From the cell containing the given text, extract its center point as (X, Y) coordinate. 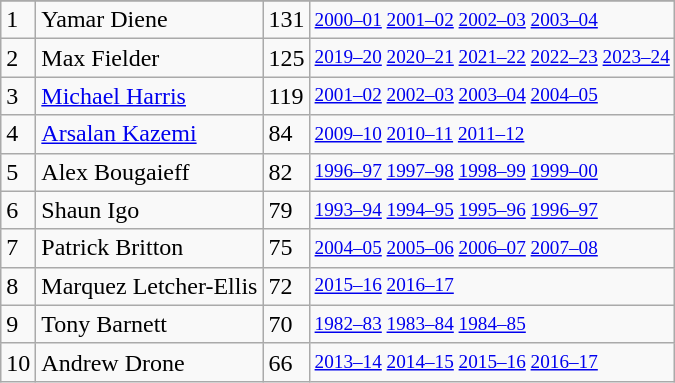
70 (286, 324)
1982–83 1983–84 1984–85 (492, 324)
Marquez Letcher-Ellis (150, 286)
2015–16 2016–17 (492, 286)
125 (286, 58)
Tony Barnett (150, 324)
1 (18, 20)
2004–05 2005–06 2006–07 2007–08 (492, 248)
2 (18, 58)
Shaun Igo (150, 210)
4 (18, 134)
9 (18, 324)
84 (286, 134)
Arsalan Kazemi (150, 134)
1996–97 1997–98 1998–99 1999–00 (492, 172)
72 (286, 286)
6 (18, 210)
5 (18, 172)
2013–14 2014–15 2015–16 2016–17 (492, 362)
Yamar Diene (150, 20)
7 (18, 248)
2019–20 2020–21 2021–22 2022–23 2023–24 (492, 58)
75 (286, 248)
3 (18, 96)
Alex Bougaieff (150, 172)
2000–01 2001–02 2002–03 2003–04 (492, 20)
10 (18, 362)
Michael Harris (150, 96)
Max Fielder (150, 58)
2001–02 2002–03 2003–04 2004–05 (492, 96)
2009–10 2010–11 2011–12 (492, 134)
1993–94 1994–95 1995–96 1996–97 (492, 210)
119 (286, 96)
66 (286, 362)
Patrick Britton (150, 248)
Andrew Drone (150, 362)
79 (286, 210)
8 (18, 286)
131 (286, 20)
82 (286, 172)
